Identify which cell holds the provided text, then report its [X, Y] central coordinate. 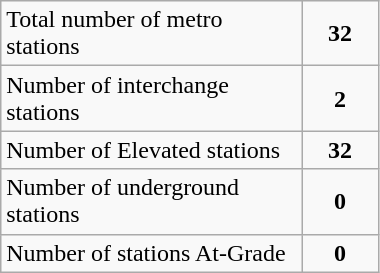
Number of underground stations [152, 202]
Total number of metro stations [152, 34]
Number of stations At-Grade [152, 253]
2 [340, 98]
Number of interchange stations [152, 98]
Number of Elevated stations [152, 150]
